Provide the [x, y] coordinate of the cell's center where the given text is located.  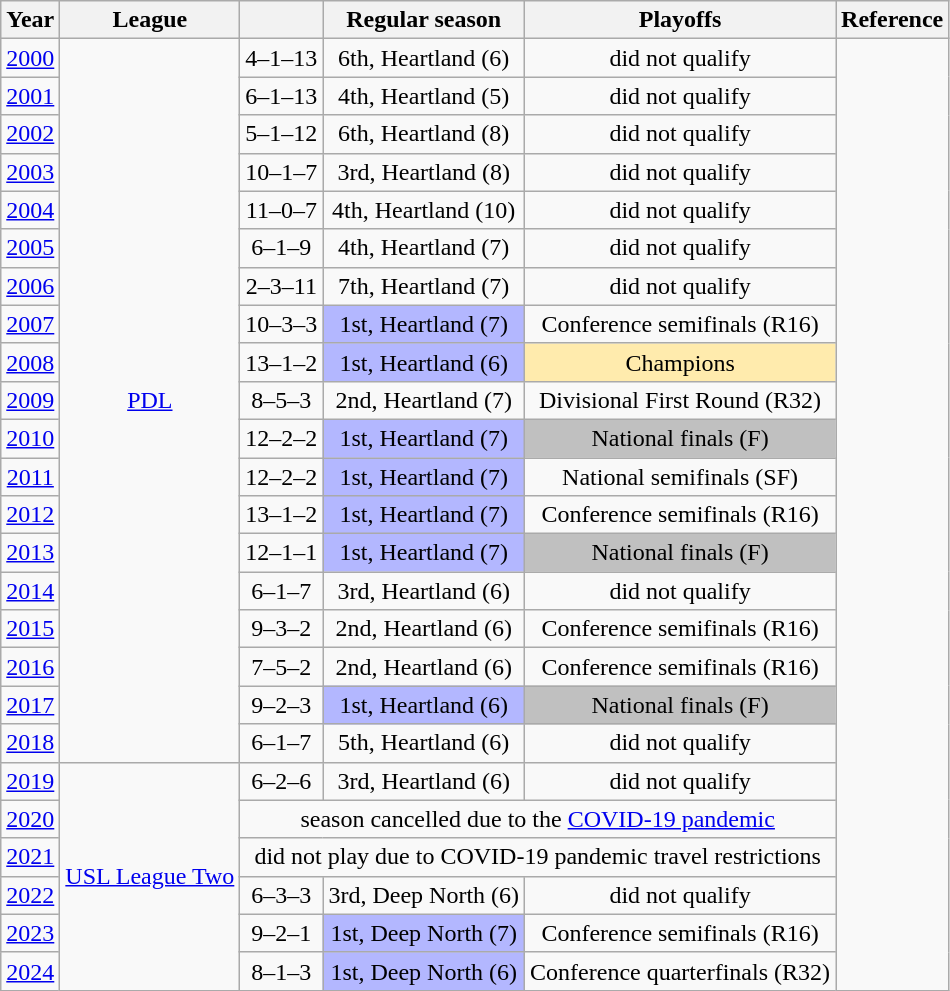
did not play due to COVID-19 pandemic travel restrictions [538, 857]
2011 [30, 477]
8–1–3 [282, 971]
PDL [150, 400]
12–1–1 [282, 553]
2007 [30, 324]
4th, Heartland (10) [424, 210]
Conference quarterfinals (R32) [680, 971]
9–3–2 [282, 629]
2001 [30, 96]
7–5–2 [282, 667]
2003 [30, 172]
Playoffs [680, 20]
2nd, Heartland (7) [424, 400]
9–2–3 [282, 705]
Regular season [424, 20]
10–1–7 [282, 172]
2008 [30, 362]
9–2–1 [282, 933]
2012 [30, 515]
6th, Heartland (6) [424, 58]
4th, Heartland (7) [424, 248]
4–1–13 [282, 58]
2009 [30, 400]
5th, Heartland (6) [424, 743]
1st, Deep North (7) [424, 933]
Divisional First Round (R32) [680, 400]
2000 [30, 58]
2021 [30, 857]
3rd, Deep North (6) [424, 895]
3rd, Heartland (8) [424, 172]
Reference [892, 20]
USL League Two [150, 876]
2022 [30, 895]
6–1–9 [282, 248]
League [150, 20]
8–5–3 [282, 400]
National semifinals (SF) [680, 477]
7th, Heartland (7) [424, 286]
6th, Heartland (8) [424, 134]
2015 [30, 629]
2017 [30, 705]
season cancelled due to the COVID-19 pandemic [538, 819]
2004 [30, 210]
11–0–7 [282, 210]
6–1–13 [282, 96]
10–3–3 [282, 324]
2002 [30, 134]
2014 [30, 591]
2019 [30, 781]
2020 [30, 819]
2016 [30, 667]
Champions [680, 362]
4th, Heartland (5) [424, 96]
1st, Deep North (6) [424, 971]
2024 [30, 971]
2010 [30, 438]
5–1–12 [282, 134]
2006 [30, 286]
Year [30, 20]
6–3–3 [282, 895]
6–2–6 [282, 781]
2023 [30, 933]
2013 [30, 553]
2–3–11 [282, 286]
2005 [30, 248]
2018 [30, 743]
